Provide the (x, y) coordinate of the cell's center where the given text is located.  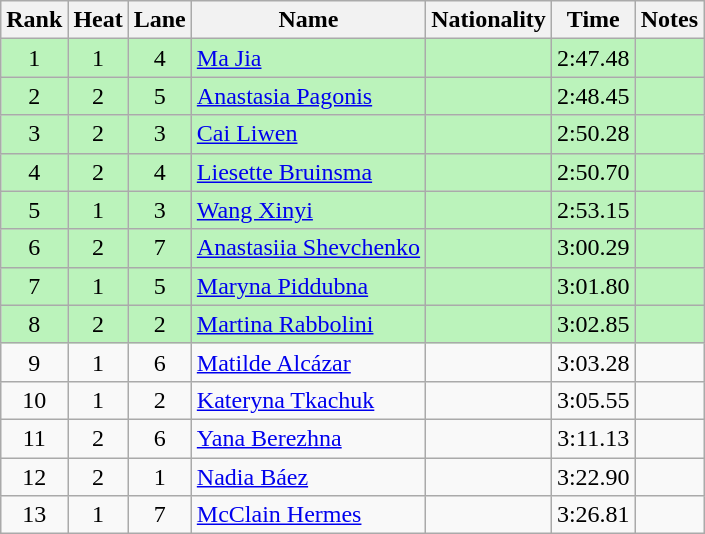
Liesette Bruinsma (308, 172)
Maryna Piddubna (308, 286)
Anastasiia Shevchenko (308, 248)
9 (34, 362)
Yana Berezhna (308, 438)
McClain Hermes (308, 515)
Time (593, 20)
3:02.85 (593, 324)
8 (34, 324)
2:50.70 (593, 172)
Lane (160, 20)
3:03.28 (593, 362)
11 (34, 438)
2:48.45 (593, 96)
Wang Xinyi (308, 210)
2:53.15 (593, 210)
Nationality (489, 20)
13 (34, 515)
3:26.81 (593, 515)
3:22.90 (593, 477)
3:00.29 (593, 248)
3:11.13 (593, 438)
Nadia Báez (308, 477)
Anastasia Pagonis (308, 96)
10 (34, 400)
Rank (34, 20)
Name (308, 20)
Notes (669, 20)
Cai Liwen (308, 134)
Heat (98, 20)
Martina Rabbolini (308, 324)
2:47.48 (593, 58)
Kateryna Tkachuk (308, 400)
Matilde Alcázar (308, 362)
3:05.55 (593, 400)
12 (34, 477)
3:01.80 (593, 286)
Ma Jia (308, 58)
2:50.28 (593, 134)
